Return the (X, Y) coordinate for the center point of the cell that contains the specified text.  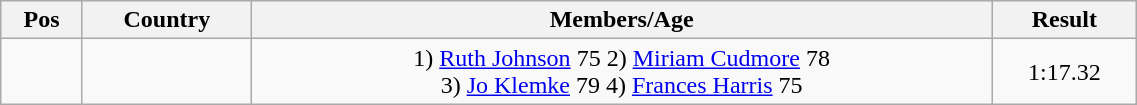
Members/Age (621, 20)
1:17.32 (1064, 72)
Country (166, 20)
Pos (42, 20)
Result (1064, 20)
1) Ruth Johnson 75 2) Miriam Cudmore 783) Jo Klemke 79 4) Frances Harris 75 (621, 72)
